Locate the cell with the specified text and output its (x, y) center coordinate. 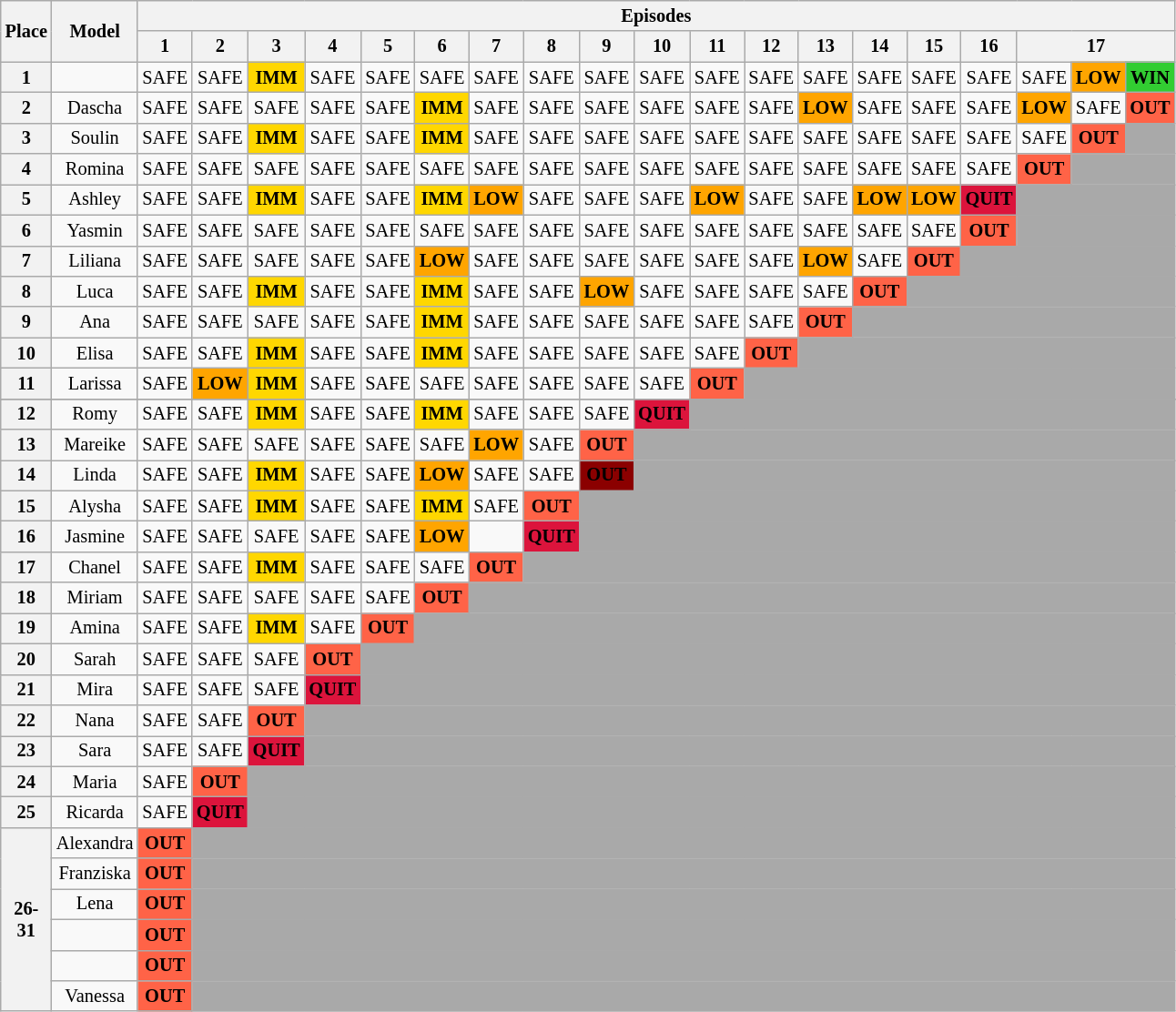
Place (26, 31)
19 (26, 628)
Yasmin (95, 230)
Nana (95, 720)
Ana (95, 322)
Vanessa (95, 996)
20 (26, 659)
18 (26, 598)
Ashley (95, 199)
Episodes (655, 15)
Mira (95, 690)
Amina (95, 628)
Soulin (95, 138)
Luca (95, 291)
Alysha (95, 506)
Larissa (95, 383)
25 (26, 812)
Dascha (95, 107)
23 (26, 751)
Romina (95, 169)
Mareike (95, 445)
Alexandra (95, 843)
Jasmine (95, 536)
Model (95, 31)
Maria (95, 782)
Lena (95, 904)
22 (26, 720)
21 (26, 690)
Linda (95, 475)
26-31 (26, 919)
Romy (95, 414)
Miriam (95, 598)
Chanel (95, 567)
Ricarda (95, 812)
Elisa (95, 353)
Sarah (95, 659)
24 (26, 782)
Liliana (95, 261)
Sara (95, 751)
Franziska (95, 874)
WIN (1150, 77)
